Capture the cell that displays the provided text and extract its [X, Y] central coordinate. 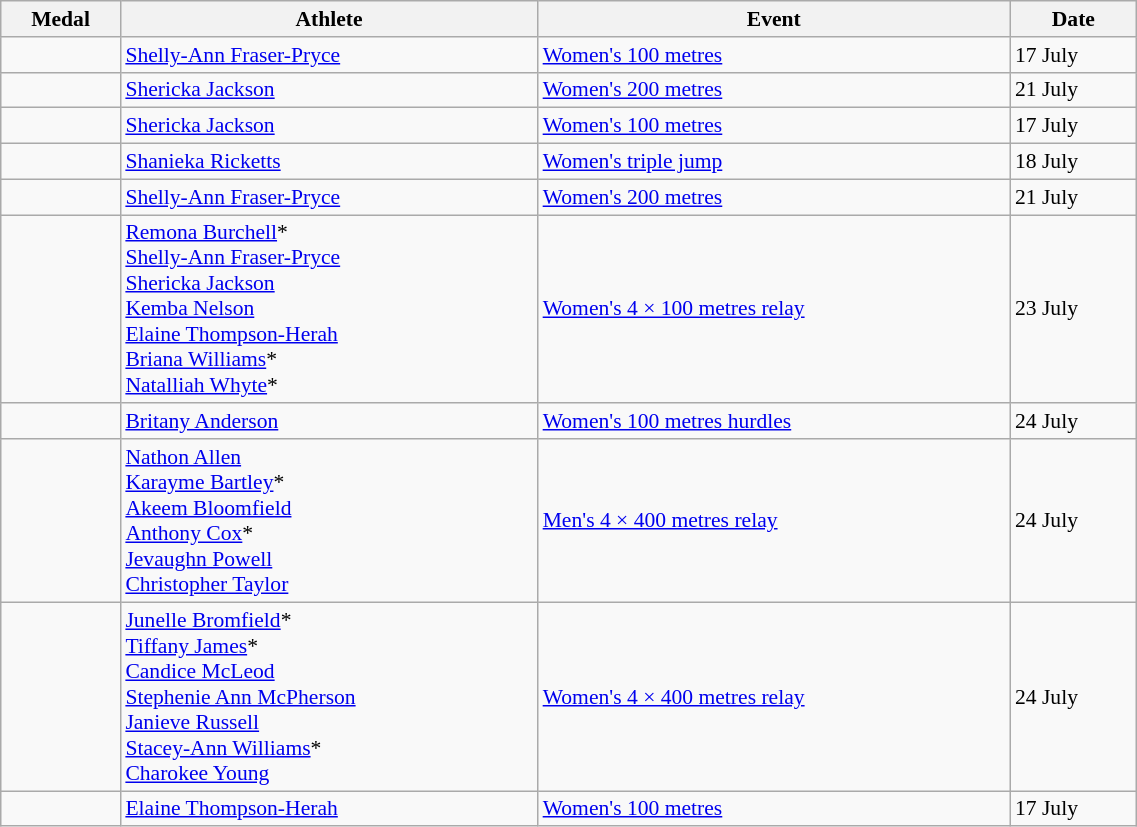
Women's 4 × 100 metres relay [774, 310]
Nathon AllenKarayme Bartley*Akeem BloomfieldAnthony Cox*Jevaughn PowellChristopher Taylor [328, 520]
Women's 4 × 400 metres relay [774, 696]
Men's 4 × 400 metres relay [774, 520]
Remona Burchell*Shelly-Ann Fraser-PryceShericka JacksonKemba NelsonElaine Thompson-HerahBriana Williams*Natalliah Whyte* [328, 310]
Elaine Thompson-Herah [328, 809]
Medal [61, 19]
Event [774, 19]
Britany Anderson [328, 422]
Women's triple jump [774, 162]
Junelle Bromfield*Tiffany James*Candice McLeodStephenie Ann McPhersonJanieve RussellStacey-Ann Williams*Charokee Young [328, 696]
Athlete [328, 19]
23 July [1074, 310]
Shanieka Ricketts [328, 162]
Date [1074, 19]
Women's 100 metres hurdles [774, 422]
18 July [1074, 162]
